Return the (X, Y) coordinate for the center point of the cell that contains the specified text.  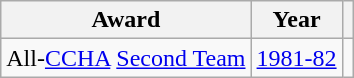
1981-82 (296, 58)
Year (296, 20)
Award (126, 20)
All-CCHA Second Team (126, 58)
